Pinpoint the cell where the given text exists, returning its (x, y) midpoint coordinate. 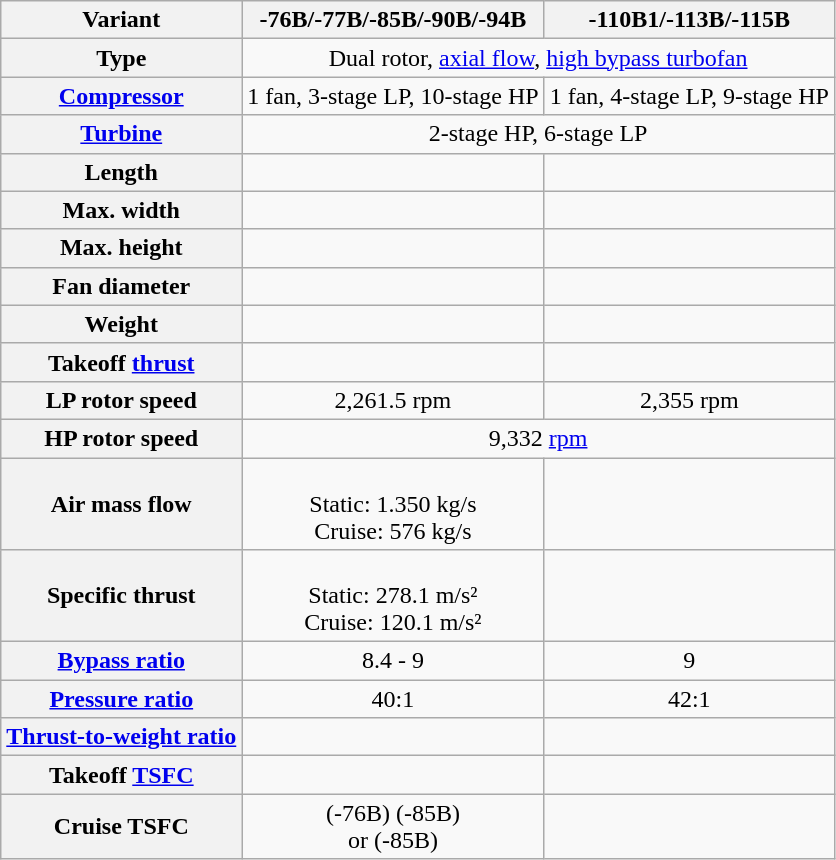
Compressor (122, 96)
Fan diameter (122, 286)
2-stage HP, 6-stage LP (538, 134)
40:1 (393, 699)
Weight (122, 324)
Static: 278.1 m/s² Cruise: 120.1 m/s² (393, 596)
Max. height (122, 248)
Thrust-to-weight ratio (122, 737)
(-76B) (-85B) or (-85B) (393, 826)
LP rotor speed (122, 400)
Turbine (122, 134)
Takeoff thrust (122, 362)
Bypass ratio (122, 661)
-110B1/-113B/-115B (689, 20)
9 (689, 661)
1 fan, 4-stage LP, 9-stage HP (689, 96)
Pressure ratio (122, 699)
-76B/-77B/-85B/-90B/-94B (393, 20)
Static: 1.350 kg/s Cruise: 576 kg/s (393, 504)
Dual rotor, axial flow, high bypass turbofan (538, 58)
HP rotor speed (122, 438)
2,261.5 rpm (393, 400)
1 fan, 3-stage LP, 10-stage HP (393, 96)
Air mass flow (122, 504)
8.4 - 9 (393, 661)
Type (122, 58)
42:1 (689, 699)
Takeoff TSFC (122, 775)
Specific thrust (122, 596)
Length (122, 172)
2,355 rpm (689, 400)
Max. width (122, 210)
Cruise TSFC (122, 826)
Variant (122, 20)
9,332 rpm (538, 438)
